Capture the cell that displays the provided text and extract its (X, Y) central coordinate. 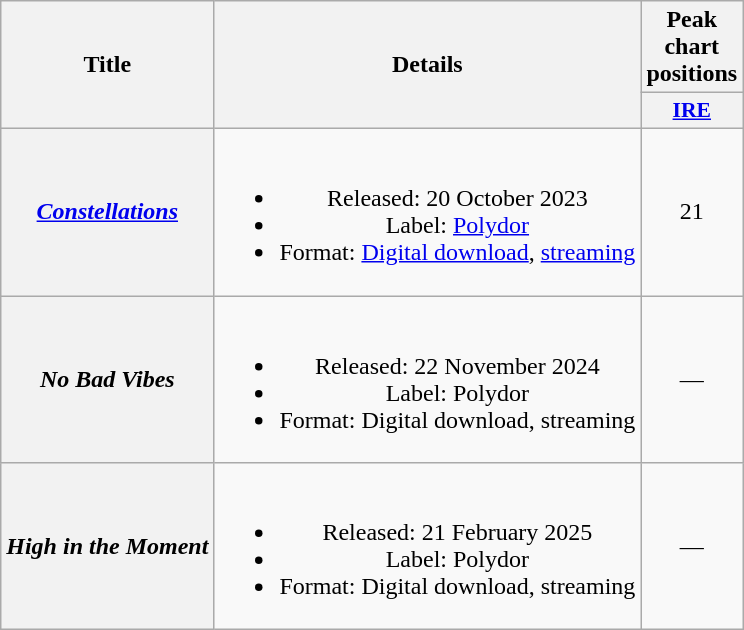
Released: 20 October 2023Label: PolydorFormat: Digital download, streaming (428, 212)
No Bad Vibes (108, 380)
21 (692, 212)
IRE (692, 111)
Released: 21 February 2025Label: PolydorFormat: Digital download, streaming (428, 546)
Released: 22 November 2024Label: PolydorFormat: Digital download, streaming (428, 380)
High in the Moment (108, 546)
Peak chart positions (692, 47)
Constellations (108, 212)
Title (108, 65)
Details (428, 65)
